Pinpoint the cell where the given text exists, returning its [x, y] midpoint coordinate. 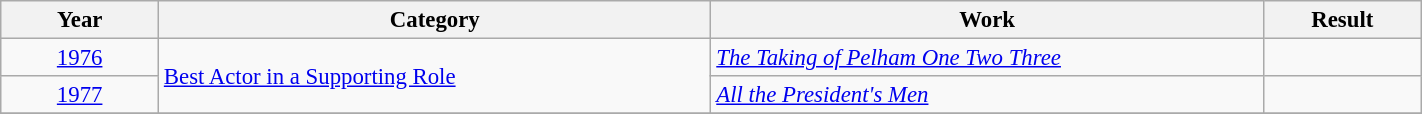
The Taking of Pelham One Two Three [987, 58]
1977 [80, 95]
Work [987, 20]
Year [80, 20]
Best Actor in a Supporting Role [435, 76]
All the President's Men [987, 95]
Category [435, 20]
Result [1342, 20]
1976 [80, 58]
